From the cell containing the given text, extract its center point as [x, y] coordinate. 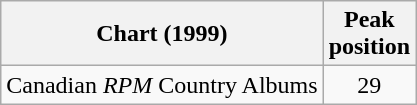
Peakposition [369, 34]
29 [369, 85]
Chart (1999) [162, 34]
Canadian RPM Country Albums [162, 85]
